Locate the cell with the specified text and output its [X, Y] center coordinate. 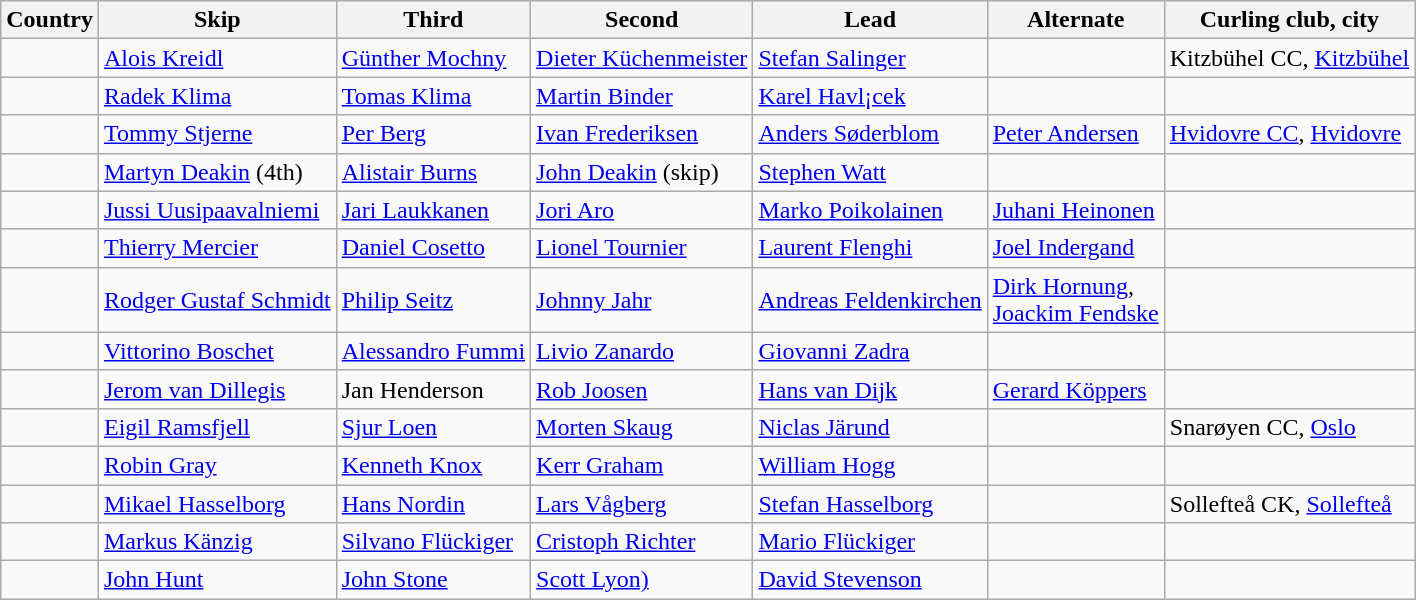
Jussi Uusipaavalniemi [217, 210]
John Deakin (skip) [642, 172]
Hans Nordin [433, 503]
Lead [870, 20]
Radek Klima [217, 96]
Vittorino Boschet [217, 351]
Sjur Loen [433, 427]
Per Berg [433, 134]
Martyn Deakin (4th) [217, 172]
Kitzbühel CC, Kitzbühel [1289, 58]
Jari Laukkanen [433, 210]
Mikael Hasselborg [217, 503]
Philip Seitz [433, 300]
Günther Mochny [433, 58]
William Hogg [870, 465]
Marko Poikolainen [870, 210]
Cristoph Richter [642, 542]
Silvano Flückiger [433, 542]
Sollefteå CK, Sollefteå [1289, 503]
Alessandro Fummi [433, 351]
Gerard Köppers [1076, 389]
Skip [217, 20]
Snarøyen CC, Oslo [1289, 427]
Hans van Dijk [870, 389]
Stephen Watt [870, 172]
Johnny Jahr [642, 300]
Second [642, 20]
Lars Vågberg [642, 503]
Robin Gray [217, 465]
Giovanni Zadra [870, 351]
Alois Kreidl [217, 58]
Ivan Frederiksen [642, 134]
Stefan Hasselborg [870, 503]
Kenneth Knox [433, 465]
Scott Lyon) [642, 580]
Jori Aro [642, 210]
Morten Skaug [642, 427]
Peter Andersen [1076, 134]
Country [50, 20]
Laurent Flenghi [870, 248]
Niclas Järund [870, 427]
Lionel Tournier [642, 248]
Tomas Klima [433, 96]
Stefan Salinger [870, 58]
Tommy Stjerne [217, 134]
Karel Havl¡cek [870, 96]
John Stone [433, 580]
Hvidovre CC, Hvidovre [1289, 134]
David Stevenson [870, 580]
John Hunt [217, 580]
Juhani Heinonen [1076, 210]
Curling club, city [1289, 20]
Andreas Feldenkirchen [870, 300]
Martin Binder [642, 96]
Jan Henderson [433, 389]
Mario Flückiger [870, 542]
Joel Indergand [1076, 248]
Alternate [1076, 20]
Rodger Gustaf Schmidt [217, 300]
Kerr Graham [642, 465]
Anders Søderblom [870, 134]
Dirk Hornung,Joackim Fendske [1076, 300]
Alistair Burns [433, 172]
Eigil Ramsfjell [217, 427]
Rob Joosen [642, 389]
Jerom van Dillegis [217, 389]
Third [433, 20]
Dieter Küchenmeister [642, 58]
Markus Känzig [217, 542]
Thierry Mercier [217, 248]
Livio Zanardo [642, 351]
Daniel Cosetto [433, 248]
